Detect which cell encompasses the target text, then output its [x, y] center coordinate. 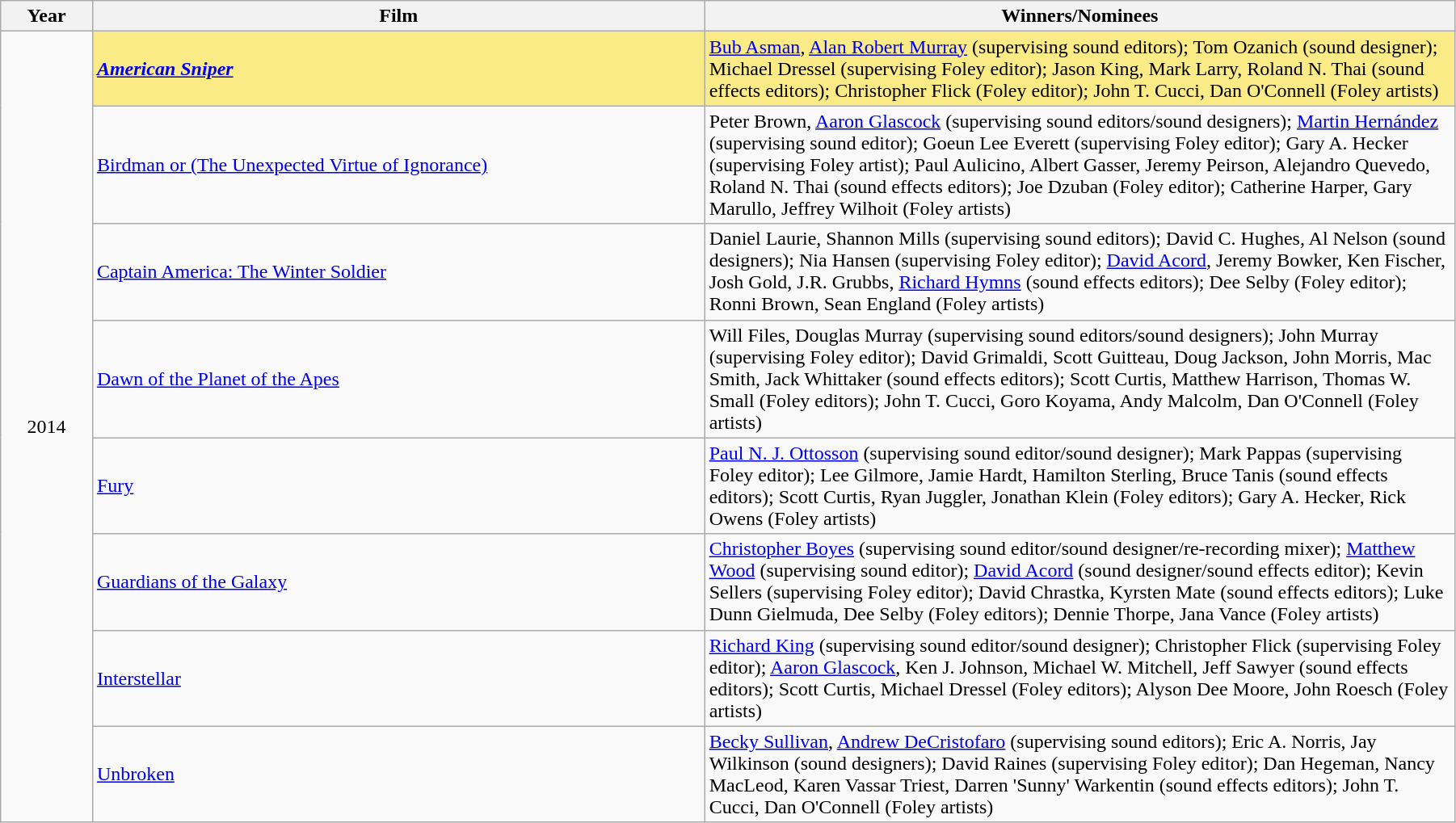
Unbroken [398, 774]
2014 [47, 427]
Interstellar [398, 678]
Dawn of the Planet of the Apes [398, 379]
Year [47, 16]
Fury [398, 486]
Birdman or (The Unexpected Virtue of Ignorance) [398, 165]
Captain America: The Winter Soldier [398, 271]
Guardians of the Galaxy [398, 582]
Winners/Nominees [1079, 16]
American Sniper [398, 69]
Film [398, 16]
